Provide the [x, y] coordinate of the cell's center where the given text is located.  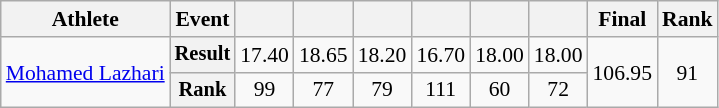
Final [622, 19]
106.95 [622, 72]
18.65 [324, 55]
16.70 [440, 55]
79 [382, 90]
72 [558, 90]
91 [688, 72]
17.40 [264, 55]
60 [500, 90]
99 [264, 90]
Mohamed Lazhari [86, 72]
Event [203, 19]
Result [203, 55]
77 [324, 90]
111 [440, 90]
18.20 [382, 55]
Athlete [86, 19]
